Find where the given text appears and provide that cell's center as (x, y) coordinate. 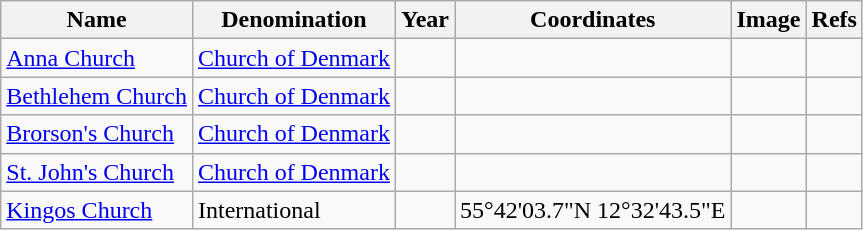
Bethlehem Church (97, 96)
International (294, 210)
Image (768, 20)
St. John's Church (97, 172)
Name (97, 20)
Anna Church (97, 58)
Denomination (294, 20)
Coordinates (592, 20)
Year (424, 20)
Refs (834, 20)
Brorson's Church (97, 134)
Kingos Church (97, 210)
55°42'03.7"N 12°32'43.5"E (592, 210)
